Return the [X, Y] coordinate for the center point of the cell that contains the specified text.  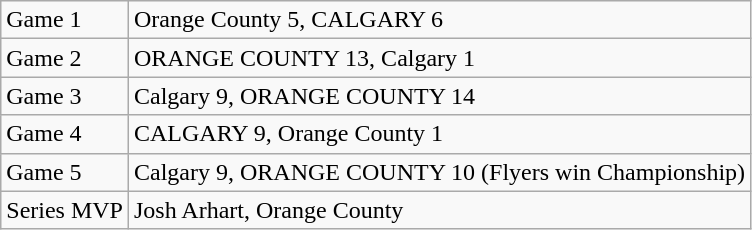
Game 5 [65, 172]
Game 1 [65, 20]
CALGARY 9, Orange County 1 [439, 134]
Orange County 5, CALGARY 6 [439, 20]
Game 3 [65, 96]
ORANGE COUNTY 13, Calgary 1 [439, 58]
Game 4 [65, 134]
Calgary 9, ORANGE COUNTY 14 [439, 96]
Calgary 9, ORANGE COUNTY 10 (Flyers win Championship) [439, 172]
Josh Arhart, Orange County [439, 210]
Series MVP [65, 210]
Game 2 [65, 58]
